Detect which cell encompasses the target text, then output its [X, Y] center coordinate. 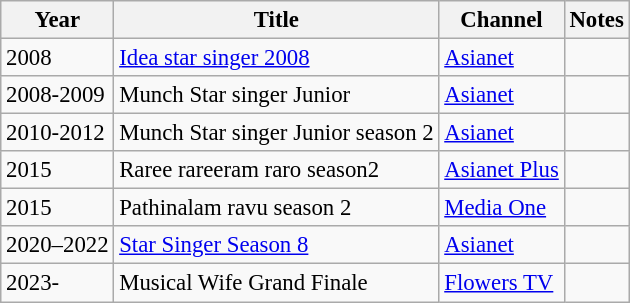
2008-2009 [58, 95]
Channel [502, 20]
Musical Wife Grand Finale [276, 283]
2020–2022 [58, 245]
Idea star singer 2008 [276, 58]
2023- [58, 283]
Star Singer Season 8 [276, 245]
Year [58, 20]
2008 [58, 58]
Pathinalam ravu season 2 [276, 208]
Notes [596, 20]
Raree rareeram raro season2 [276, 170]
Munch Star singer Junior season 2 [276, 133]
Flowers TV [502, 283]
Munch Star singer Junior [276, 95]
2010-2012 [58, 133]
Asianet Plus [502, 170]
Media One [502, 208]
Title [276, 20]
